Extract the (X, Y) coordinate from the center of the cell holding the provided text.  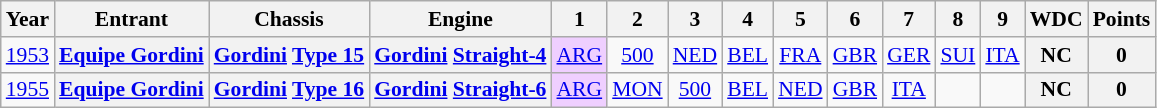
2 (638, 19)
WDC (1056, 19)
Engine (460, 19)
GER (908, 55)
Entrant (132, 19)
Gordini Straight-6 (460, 90)
3 (695, 19)
1 (579, 19)
Gordini Type 15 (289, 55)
1955 (28, 90)
Points (1122, 19)
Gordini Type 16 (289, 90)
8 (958, 19)
Gordini Straight-4 (460, 55)
6 (856, 19)
5 (800, 19)
1953 (28, 55)
MON (638, 90)
Year (28, 19)
9 (1002, 19)
4 (748, 19)
7 (908, 19)
SUI (958, 55)
Chassis (289, 19)
FRA (800, 55)
